Return the [x, y] coordinate for the center point of the cell that contains the specified text.  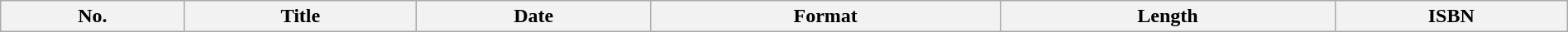
Format [825, 16]
No. [93, 16]
ISBN [1451, 16]
Title [301, 16]
Date [534, 16]
Length [1168, 16]
